Provide the (X, Y) coordinate of the cell's center where the given text is located.  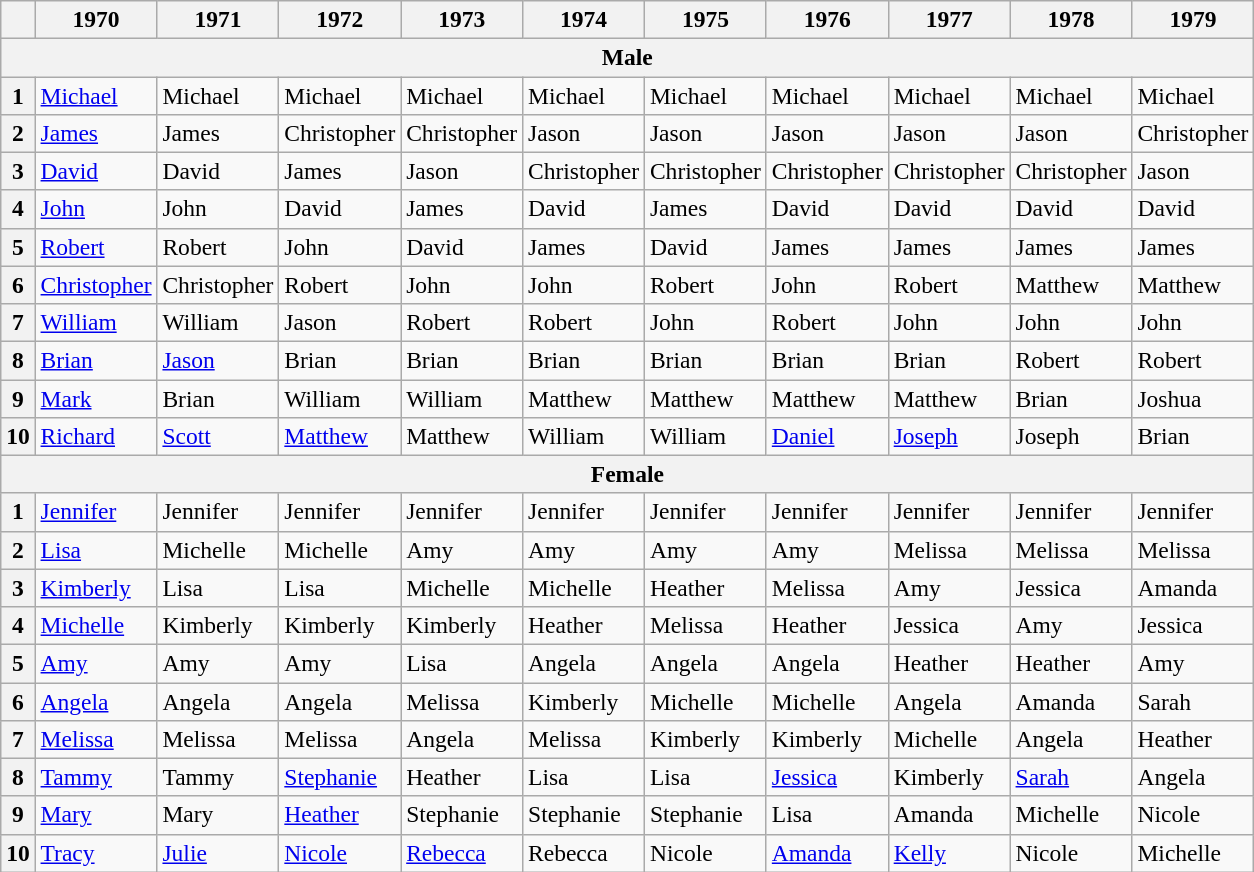
Kelly (949, 853)
1975 (706, 19)
Mark (96, 398)
1970 (96, 19)
Scott (218, 436)
Joshua (1193, 398)
1976 (827, 19)
1979 (1193, 19)
1972 (340, 19)
Tracy (96, 853)
1974 (584, 19)
Male (628, 57)
Female (628, 474)
Richard (96, 436)
Julie (218, 853)
1977 (949, 19)
1978 (1071, 19)
1971 (218, 19)
1973 (462, 19)
Daniel (827, 436)
